Provide the [X, Y] coordinate of the cell's center where the given text is located.  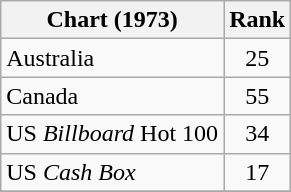
34 [258, 134]
Chart (1973) [112, 20]
17 [258, 172]
25 [258, 58]
US Billboard Hot 100 [112, 134]
55 [258, 96]
US Cash Box [112, 172]
Australia [112, 58]
Canada [112, 96]
Rank [258, 20]
